Capture the cell that displays the provided text and extract its (X, Y) central coordinate. 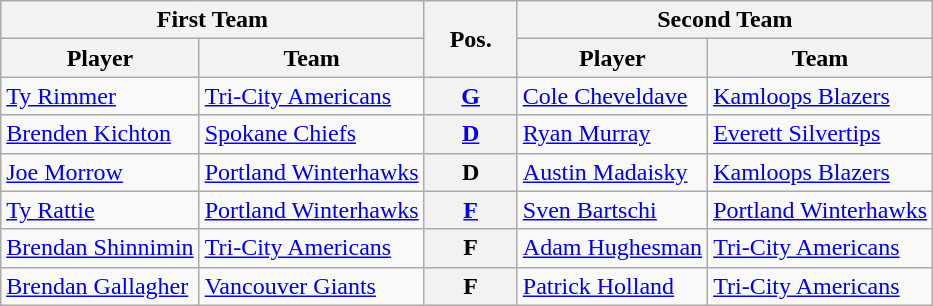
Cole Cheveldave (612, 96)
Brendan Shinnimin (100, 248)
Brenden Kichton (100, 134)
Ty Rimmer (100, 96)
Spokane Chiefs (312, 134)
Brendan Gallagher (100, 286)
Pos. (470, 39)
Ryan Murray (612, 134)
Patrick Holland (612, 286)
Joe Morrow (100, 172)
Austin Madaisky (612, 172)
Everett Silvertips (820, 134)
First Team (212, 20)
G (470, 96)
Adam Hughesman (612, 248)
Vancouver Giants (312, 286)
Sven Bartschi (612, 210)
Second Team (724, 20)
Ty Rattie (100, 210)
